Identify which cell holds the provided text, then report its (X, Y) central coordinate. 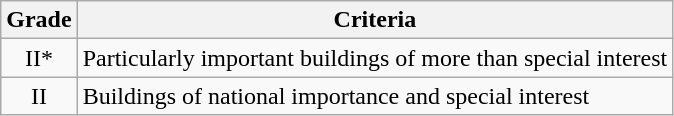
Grade (39, 20)
Particularly important buildings of more than special interest (375, 58)
Criteria (375, 20)
Buildings of national importance and special interest (375, 96)
II* (39, 58)
II (39, 96)
